Locate the cell with the specified text and output its [x, y] center coordinate. 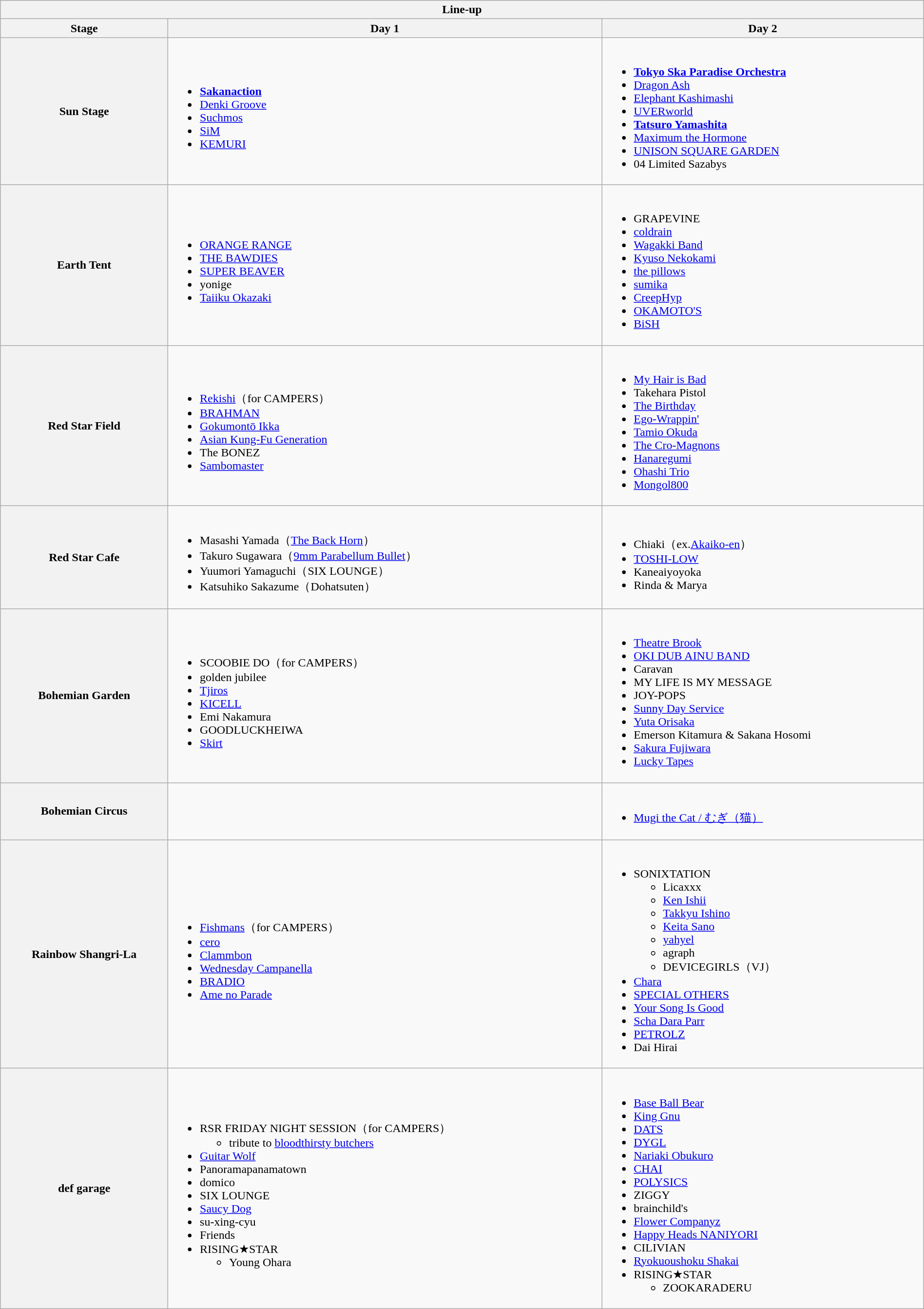
Tokyo Ska Paradise OrchestraDragon AshElephant KashimashiUVERworldTatsuro YamashitaMaximum the HormoneUNISON SQUARE GARDEN04 Limited Sazabys [763, 111]
Earth Tent [84, 265]
ORANGE RANGETHE BAWDIESSUPER BEAVERyonigeTaiiku Okazaki [385, 265]
SakanactionDenki GrooveSuchmosSiMKEMURI [385, 111]
Bohemian Garden [84, 696]
Rekishi（for CAMPERS）BRAHMANGokumontō IkkaAsian Kung-Fu GenerationThe BONEZSambomaster [385, 425]
Sun Stage [84, 111]
My Hair is BadTakehara PistolThe BirthdayEgo-Wrappin'Tamio OkudaThe Cro-MagnonsHanaregumiOhashi TrioMongol800 [763, 425]
Day 1 [385, 28]
SONIXTATIONLicaxxxKen IshiiTakkyu IshinoKeita SanoyahyelagraphDEVICEGIRLS（VJ）CharaSPECIAL OTHERSYour Song Is GoodScha Dara ParrPETROLZDai Hirai [763, 955]
Red Star Field [84, 425]
Chiaki（ex.Akaiko-en）TOSHI-LOWKaneaiyoyokaRinda & Marya [763, 557]
Stage [84, 28]
SCOOBIE DO（for CAMPERS）golden jubileeTjirosKICELLEmi NakamuraGOODLUCKHEIWASkirt [385, 696]
def garage [84, 1189]
Bohemian Circus [84, 811]
Day 2 [763, 28]
Fishmans（for CAMPERS）ceroClammbonWednesday CampanellaBRADIOAme no Parade [385, 955]
Masashi Yamada（The Back Horn）Takuro Sugawara（9mm Parabellum Bullet）Yuumori Yamaguchi（SIX LOUNGE）Katsuhiko Sakazume（Dohatsuten） [385, 557]
GRAPEVINEcoldrainWagakki BandKyuso Nekokamithe pillowssumikaCreepHypOKAMOTO'SBiSH [763, 265]
Line-up [462, 10]
Red Star Cafe [84, 557]
Rainbow Shangri-La [84, 955]
Mugi the Cat / むぎ（猫） [763, 811]
